Search for the cell housing the specified text and yield its [X, Y] center coordinate. 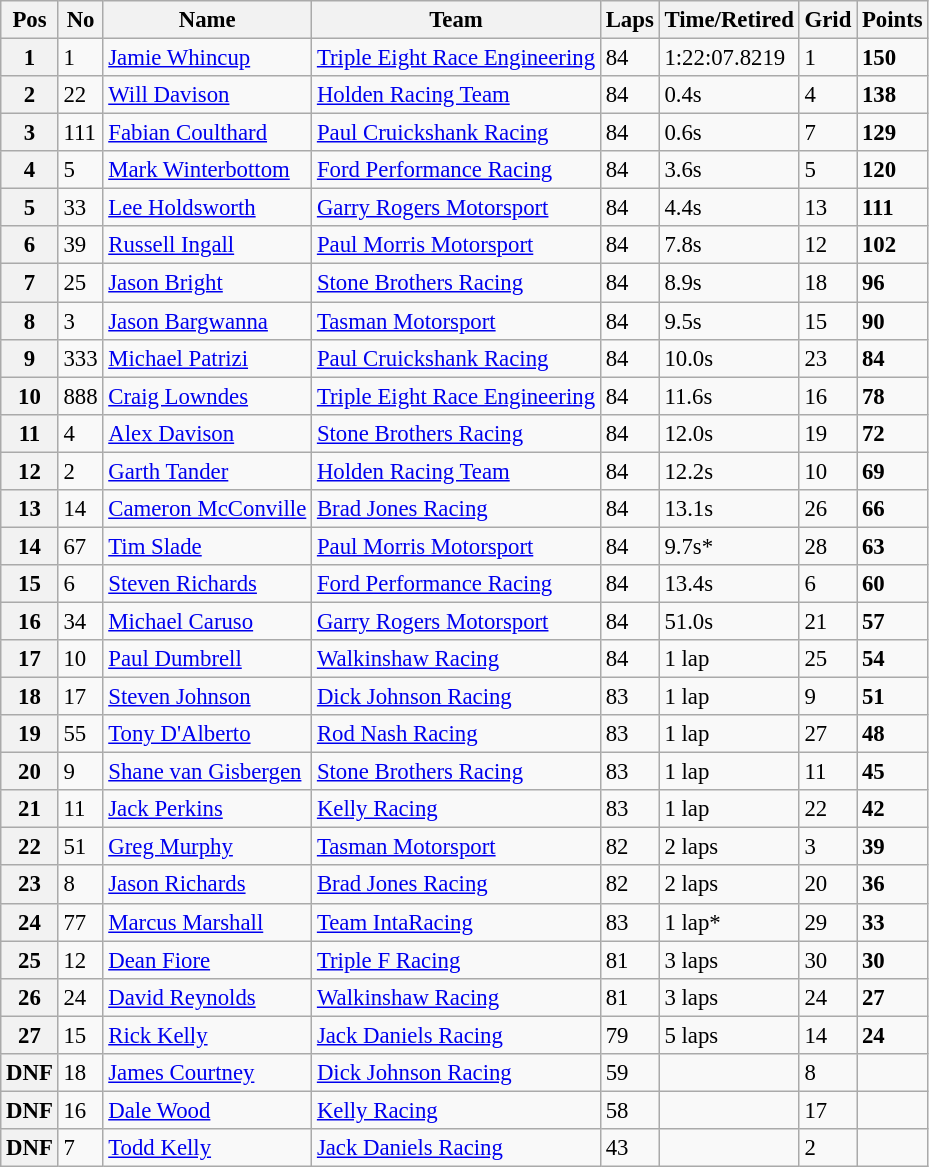
43 [630, 1148]
Greg Murphy [208, 847]
Rick Kelly [208, 1035]
51.0s [729, 621]
Shane van Gisbergen [208, 772]
12.2s [729, 471]
28 [828, 546]
77 [80, 922]
Marcus Marshall [208, 922]
Jack Perkins [208, 809]
888 [80, 396]
Michael Caruso [208, 621]
9.7s* [729, 546]
9.5s [729, 321]
36 [892, 885]
42 [892, 809]
3.6s [729, 170]
Time/Retired [729, 20]
78 [892, 396]
Fabian Coulthard [208, 133]
Jason Bargwanna [208, 321]
Jason Richards [208, 885]
Michael Patrizi [208, 358]
55 [80, 734]
Grid [828, 20]
Cameron McConville [208, 509]
13.1s [729, 509]
Rod Nash Racing [456, 734]
8.9s [729, 283]
13.4s [729, 584]
129 [892, 133]
Russell Ingall [208, 245]
Dale Wood [208, 1110]
5 laps [729, 1035]
63 [892, 546]
Will Davison [208, 95]
72 [892, 433]
Points [892, 20]
67 [80, 546]
102 [892, 245]
Team [456, 20]
No [80, 20]
96 [892, 283]
Steven Johnson [208, 697]
Name [208, 20]
150 [892, 58]
138 [892, 95]
10.0s [729, 358]
Craig Lowndes [208, 396]
54 [892, 659]
48 [892, 734]
Mark Winterbottom [208, 170]
Dean Fiore [208, 960]
79 [630, 1035]
7.8s [729, 245]
Steven Richards [208, 584]
29 [828, 922]
60 [892, 584]
Team IntaRacing [456, 922]
45 [892, 772]
0.4s [729, 95]
Jamie Whincup [208, 58]
66 [892, 509]
1 lap* [729, 922]
1:22:07.8219 [729, 58]
58 [630, 1110]
Triple F Racing [456, 960]
Jason Bright [208, 283]
David Reynolds [208, 997]
90 [892, 321]
James Courtney [208, 1073]
Lee Holdsworth [208, 208]
Tim Slade [208, 546]
Todd Kelly [208, 1148]
4.4s [729, 208]
Paul Dumbrell [208, 659]
0.6s [729, 133]
Laps [630, 20]
120 [892, 170]
Tony D'Alberto [208, 734]
57 [892, 621]
69 [892, 471]
Alex Davison [208, 433]
59 [630, 1073]
12.0s [729, 433]
Pos [30, 20]
333 [80, 358]
Garth Tander [208, 471]
11.6s [729, 396]
34 [80, 621]
